Scan for the cell matching the given text and deliver its (X, Y) coordinate at center. 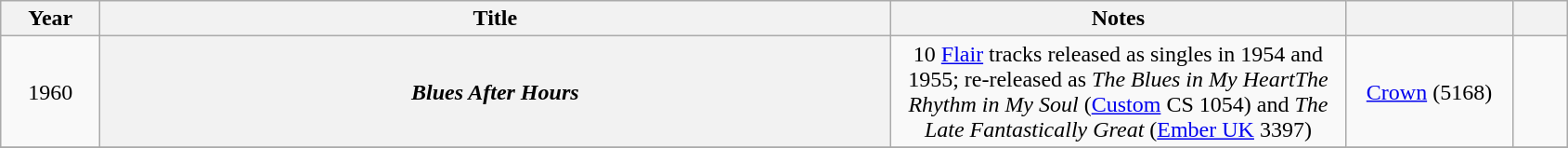
1960 (50, 91)
Title (496, 19)
Notes (1118, 19)
Year (50, 19)
Crown (5168) (1430, 91)
Blues After Hours (496, 91)
